Return the [x, y] coordinate for the center point of the cell that contains the specified text.  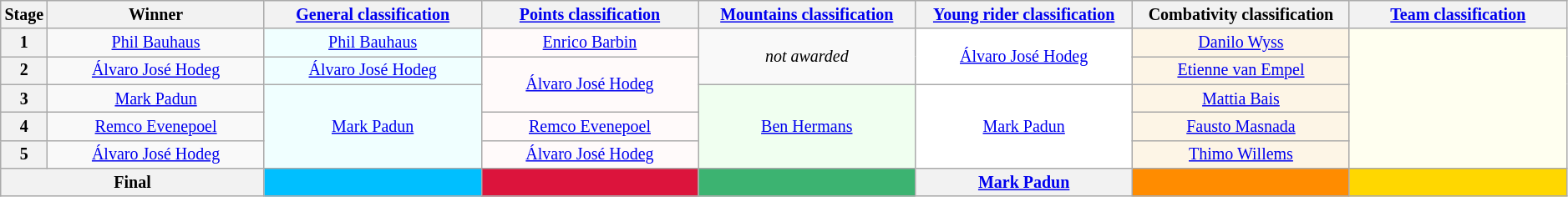
General classification [373, 15]
Ben Hermans [807, 126]
Thimo Willems [1241, 154]
Fausto Masnada [1241, 127]
Enrico Barbin [590, 43]
5 [24, 154]
Stage [24, 15]
Young rider classification [1024, 15]
4 [24, 127]
Points classification [590, 15]
Winner [155, 15]
3 [24, 98]
not awarded [807, 57]
Danilo Wyss [1241, 43]
Etienne van Empel [1241, 70]
Combativity classification [1241, 15]
Mattia Bais [1241, 98]
Team classification [1458, 15]
Final [132, 182]
1 [24, 43]
2 [24, 70]
Mountains classification [807, 15]
